Search for the cell housing the specified text and yield its [x, y] center coordinate. 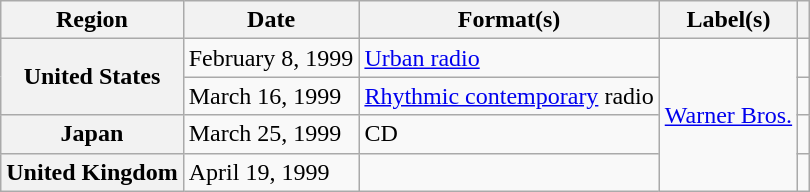
United Kingdom [92, 172]
February 8, 1999 [271, 58]
CD [509, 134]
Region [92, 20]
April 19, 1999 [271, 172]
Label(s) [728, 20]
United States [92, 77]
Format(s) [509, 20]
Japan [92, 134]
March 25, 1999 [271, 134]
March 16, 1999 [271, 96]
Rhythmic contemporary radio [509, 96]
Date [271, 20]
Warner Bros. [728, 115]
Urban radio [509, 58]
